Capture the cell that displays the provided text and extract its (x, y) central coordinate. 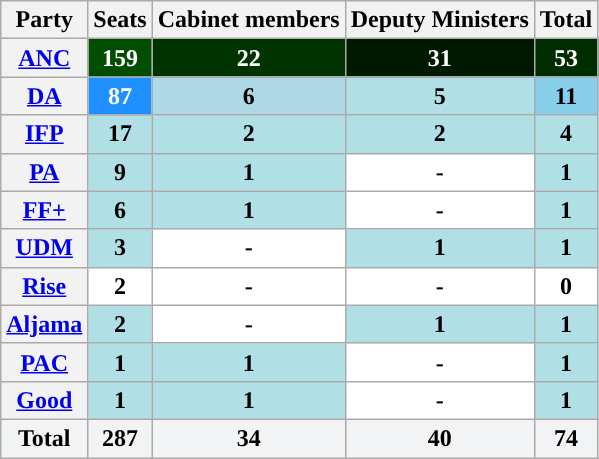
IFP (44, 134)
53 (566, 58)
3 (120, 248)
5 (440, 96)
17 (120, 134)
ANC (44, 58)
PAC (44, 362)
DA (44, 96)
Deputy Ministers (440, 20)
34 (248, 438)
159 (120, 58)
9 (120, 172)
74 (566, 438)
Cabinet members (248, 20)
Party (44, 20)
PA (44, 172)
4 (566, 134)
Rise (44, 286)
31 (440, 58)
UDM (44, 248)
87 (120, 96)
Good (44, 400)
22 (248, 58)
0 (566, 286)
Aljama (44, 324)
FF+ (44, 210)
287 (120, 438)
40 (440, 438)
Seats (120, 20)
11 (566, 96)
